Return the (X, Y) coordinate for the center point of the cell that contains the specified text.  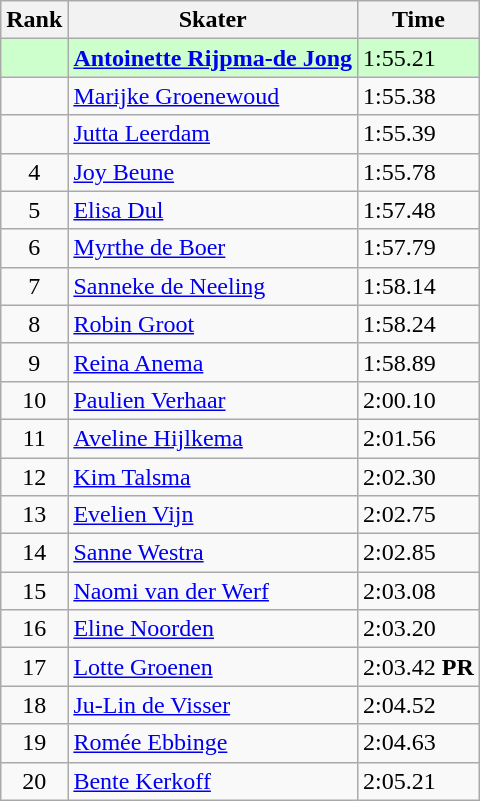
Bente Kerkoff (213, 781)
Rank (34, 20)
2:02.85 (419, 553)
4 (34, 172)
Antoinette Rijpma-de Jong (213, 58)
2:03.20 (419, 629)
2:03.42 PR (419, 667)
8 (34, 324)
1:55.38 (419, 96)
15 (34, 591)
Kim Talsma (213, 477)
Sanneke de Neeling (213, 286)
10 (34, 400)
2:02.75 (419, 515)
Eline Noorden (213, 629)
Elisa Dul (213, 210)
1:58.14 (419, 286)
1:58.89 (419, 362)
13 (34, 515)
Sanne Westra (213, 553)
Evelien Vijn (213, 515)
2:01.56 (419, 438)
2:00.10 (419, 400)
1:55.78 (419, 172)
2:02.30 (419, 477)
20 (34, 781)
Paulien Verhaar (213, 400)
1:55.21 (419, 58)
Robin Groot (213, 324)
1:57.79 (419, 248)
2:04.52 (419, 705)
2:05.21 (419, 781)
1:58.24 (419, 324)
Lotte Groenen (213, 667)
19 (34, 743)
11 (34, 438)
12 (34, 477)
Reina Anema (213, 362)
Jutta Leerdam (213, 134)
Joy Beune (213, 172)
Naomi van der Werf (213, 591)
Skater (213, 20)
16 (34, 629)
Marijke Groenewoud (213, 96)
17 (34, 667)
7 (34, 286)
Ju-Lin de Visser (213, 705)
14 (34, 553)
6 (34, 248)
1:55.39 (419, 134)
Romée Ebbinge (213, 743)
5 (34, 210)
9 (34, 362)
Aveline Hijlkema (213, 438)
Myrthe de Boer (213, 248)
2:03.08 (419, 591)
18 (34, 705)
Time (419, 20)
1:57.48 (419, 210)
2:04.63 (419, 743)
